Search for the cell housing the specified text and yield its [x, y] center coordinate. 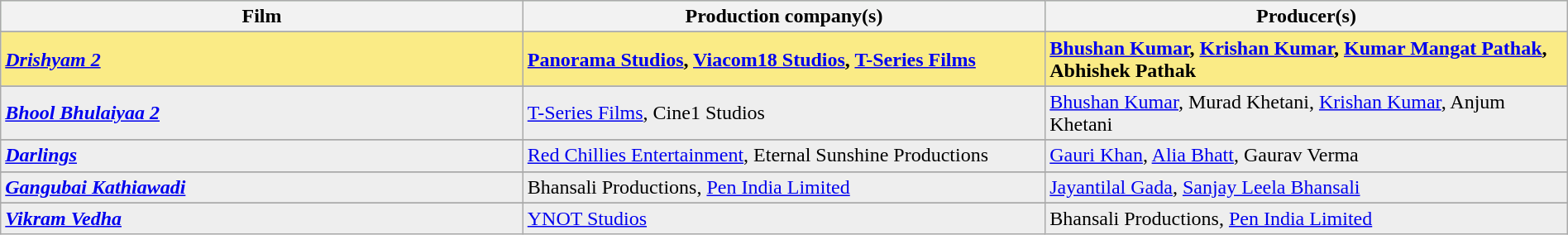
Film [262, 17]
YNOT Studios [784, 218]
Bhushan Kumar, Murad Khetani, Krishan Kumar, Anjum Khetani [1307, 113]
Panorama Studios, Viacom18 Studios, T-Series Films [784, 60]
Vikram Vedha [262, 218]
Bhushan Kumar, Krishan Kumar, Kumar Mangat Pathak, Abhishek Pathak [1307, 60]
Red Chillies Entertainment, Eternal Sunshine Productions [784, 156]
Gauri Khan, Alia Bhatt, Gaurav Verma [1307, 156]
Gangubai Kathiawadi [262, 187]
Jayantilal Gada, Sanjay Leela Bhansali [1307, 187]
Producer(s) [1307, 17]
Drishyam 2 [262, 60]
Production company(s) [784, 17]
T-Series Films, Cine1 Studios [784, 113]
Bhool Bhulaiyaa 2 [262, 113]
Darlings [262, 156]
